Provide the [x, y] coordinate of the cell's center where the given text is located.  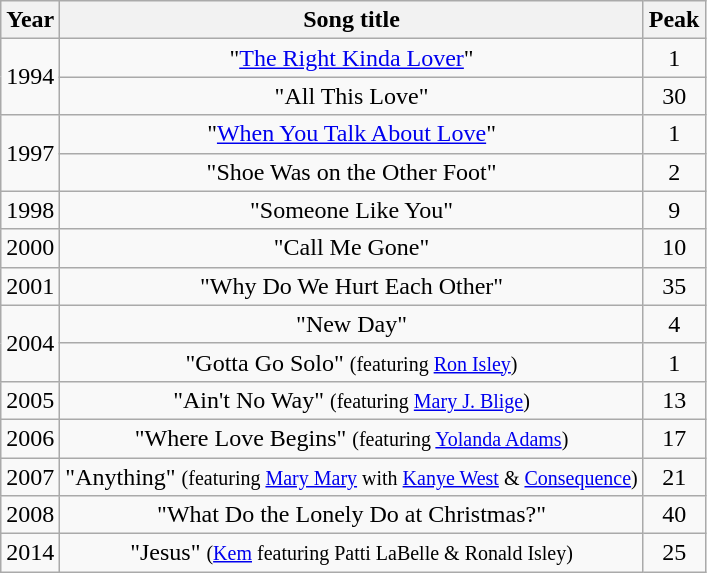
"New Day" [352, 324]
30 [674, 96]
2014 [30, 553]
Song title [352, 20]
10 [674, 248]
2000 [30, 248]
"When You Talk About Love" [352, 134]
2 [674, 172]
13 [674, 400]
1997 [30, 153]
"Where Love Begins" (featuring Yolanda Adams) [352, 438]
1994 [30, 77]
2008 [30, 515]
2005 [30, 400]
25 [674, 553]
"Gotta Go Solo" (featuring Ron Isley) [352, 362]
"Jesus" (Kem featuring Patti LaBelle & Ronald Isley) [352, 553]
2004 [30, 343]
2001 [30, 286]
35 [674, 286]
"Someone Like You" [352, 210]
"Call Me Gone" [352, 248]
"Anything" (featuring Mary Mary with Kanye West & Consequence) [352, 477]
"Ain't No Way" (featuring Mary J. Blige) [352, 400]
"The Right Kinda Lover" [352, 58]
1998 [30, 210]
40 [674, 515]
21 [674, 477]
Peak [674, 20]
17 [674, 438]
Year [30, 20]
"Why Do We Hurt Each Other" [352, 286]
9 [674, 210]
"Shoe Was on the Other Foot" [352, 172]
2007 [30, 477]
"All This Love" [352, 96]
2006 [30, 438]
"What Do the Lonely Do at Christmas?" [352, 515]
4 [674, 324]
